Detect which cell encompasses the target text, then output its [X, Y] center coordinate. 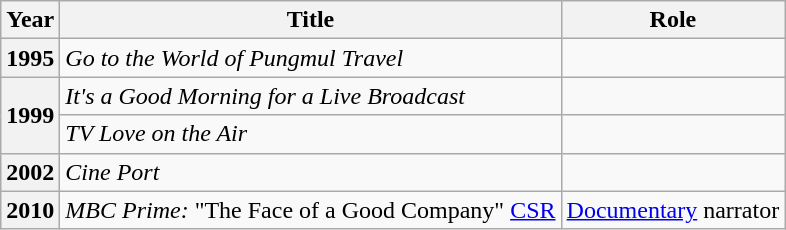
Year [30, 20]
Go to the World of Pungmul Travel [310, 58]
Documentary narrator [673, 210]
Role [673, 20]
1999 [30, 115]
It's a Good Morning for a Live Broadcast [310, 96]
2002 [30, 172]
2010 [30, 210]
Title [310, 20]
MBC Prime: "The Face of a Good Company" CSR [310, 210]
Cine Port [310, 172]
1995 [30, 58]
TV Love on the Air [310, 134]
